From the cell containing the given text, extract its center point as [x, y] coordinate. 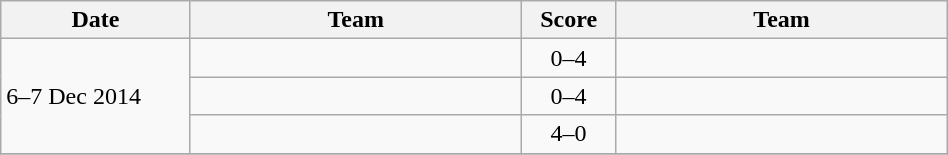
Date [96, 20]
4–0 [568, 134]
Score [568, 20]
6–7 Dec 2014 [96, 96]
